From the cell containing the given text, extract its center point as [X, Y] coordinate. 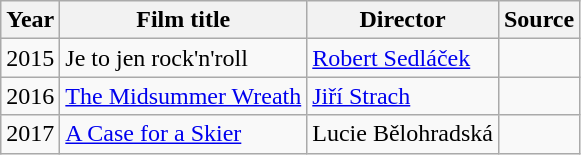
A Case for a Skier [184, 134]
2016 [30, 96]
Je to jen rock'n'roll [184, 58]
2015 [30, 58]
Lucie Bělohradská [403, 134]
Director [403, 20]
Jiří Strach [403, 96]
Source [538, 20]
2017 [30, 134]
Film title [184, 20]
Year [30, 20]
The Midsummer Wreath [184, 96]
Robert Sedláček [403, 58]
